Scan for the cell matching the given text and deliver its (X, Y) coordinate at center. 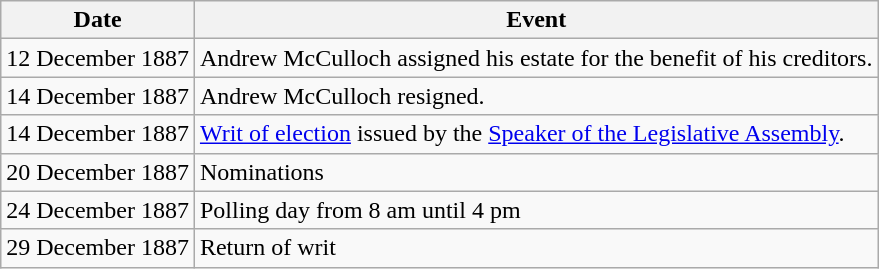
Andrew McCulloch assigned his estate for the benefit of his creditors. (536, 58)
12 December 1887 (98, 58)
Return of writ (536, 248)
Event (536, 20)
Writ of election issued by the Speaker of the Legislative Assembly. (536, 134)
24 December 1887 (98, 210)
Nominations (536, 172)
Andrew McCulloch resigned. (536, 96)
29 December 1887 (98, 248)
Date (98, 20)
20 December 1887 (98, 172)
Polling day from 8 am until 4 pm (536, 210)
